Scan for the cell matching the given text and deliver its [x, y] coordinate at center. 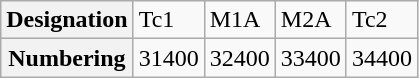
34400 [382, 58]
M1A [240, 20]
Numbering [67, 58]
Tc2 [382, 20]
Tc1 [168, 20]
33400 [310, 58]
Designation [67, 20]
32400 [240, 58]
M2A [310, 20]
31400 [168, 58]
